Return the [X, Y] coordinate for the center point of the cell that contains the specified text.  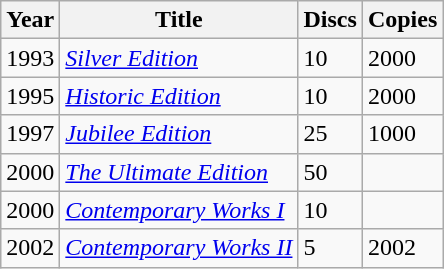
1993 [30, 58]
Title [179, 20]
Historic Edition [179, 96]
The Ultimate Edition [179, 172]
1997 [30, 134]
1995 [30, 96]
Jubilee Edition [179, 134]
5 [330, 248]
Discs [330, 20]
Contemporary Works II [179, 248]
1000 [402, 134]
Silver Edition [179, 58]
Copies [402, 20]
50 [330, 172]
Year [30, 20]
25 [330, 134]
Contemporary Works I [179, 210]
